Return [x, y] of the center of cell containing provided text 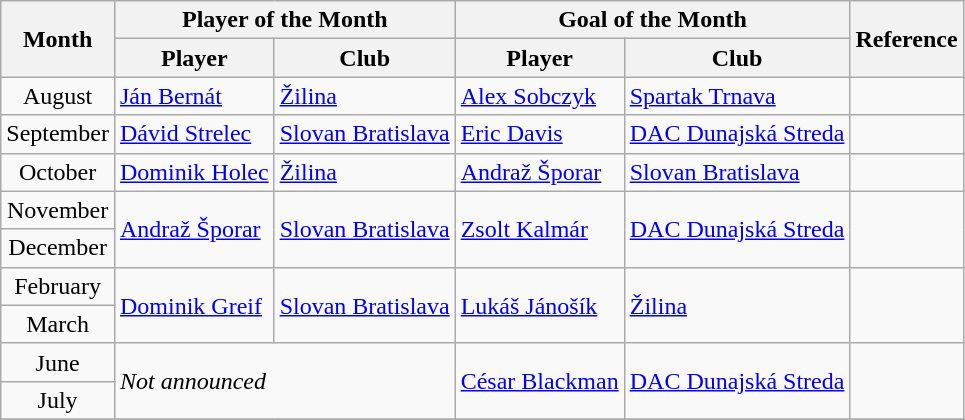
Goal of the Month [652, 20]
Month [58, 39]
Player of the Month [284, 20]
September [58, 134]
Not announced [284, 381]
February [58, 286]
Dominik Holec [194, 172]
December [58, 248]
October [58, 172]
Spartak Trnava [737, 96]
César Blackman [540, 381]
March [58, 324]
Lukáš Jánošík [540, 305]
Eric Davis [540, 134]
August [58, 96]
June [58, 362]
Dávid Strelec [194, 134]
November [58, 210]
Dominik Greif [194, 305]
Reference [906, 39]
Ján Bernát [194, 96]
July [58, 400]
Zsolt Kalmár [540, 229]
Alex Sobczyk [540, 96]
